Identify which cell holds the provided text, then report its [X, Y] central coordinate. 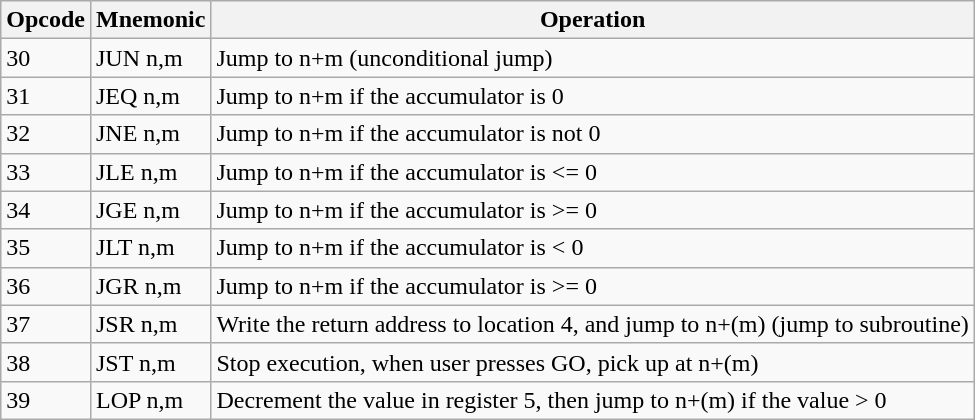
Write the return address to location 4, and jump to n+(m) (jump to subroutine) [592, 324]
34 [46, 210]
31 [46, 96]
JSR n,m [150, 324]
JNE n,m [150, 134]
39 [46, 400]
37 [46, 324]
35 [46, 248]
Mnemonic [150, 20]
Jump to n+m if the accumulator is 0 [592, 96]
JUN n,m [150, 58]
30 [46, 58]
32 [46, 134]
33 [46, 172]
JLE n,m [150, 172]
Jump to n+m (unconditional jump) [592, 58]
38 [46, 362]
JLT n,m [150, 248]
Jump to n+m if the accumulator is not 0 [592, 134]
LOP n,m [150, 400]
JST n,m [150, 362]
Jump to n+m if the accumulator is <= 0 [592, 172]
JGE n,m [150, 210]
Jump to n+m if the accumulator is < 0 [592, 248]
JEQ n,m [150, 96]
JGR n,m [150, 286]
Opcode [46, 20]
36 [46, 286]
Decrement the value in register 5, then jump to n+(m) if the value > 0 [592, 400]
Operation [592, 20]
Stop execution, when user presses GO, pick up at n+(m) [592, 362]
